Extract the [X, Y] coordinate from the center of the cell holding the provided text.  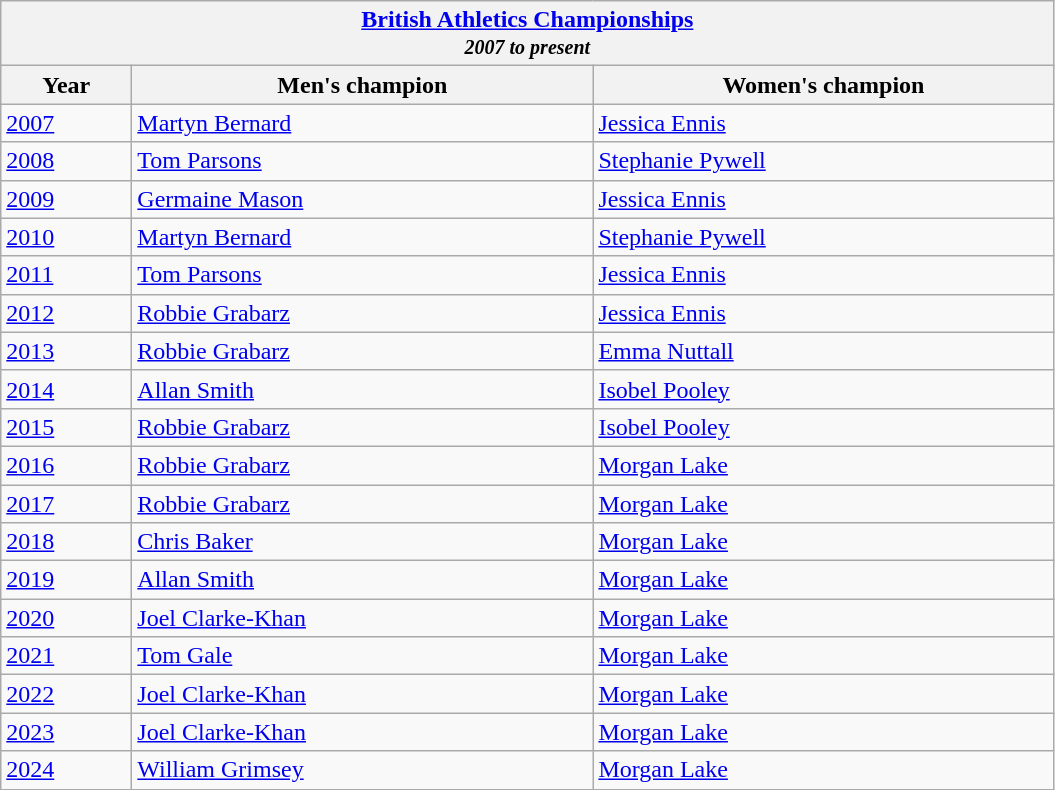
2023 [66, 732]
Tom Gale [362, 656]
2009 [66, 199]
2015 [66, 427]
Year [66, 85]
Germaine Mason [362, 199]
2013 [66, 351]
2008 [66, 161]
Emma Nuttall [824, 351]
2007 [66, 123]
William Grimsey [362, 770]
2018 [66, 542]
2024 [66, 770]
2014 [66, 389]
2017 [66, 503]
2010 [66, 237]
British Athletics Championships2007 to present [528, 34]
2016 [66, 465]
Men's champion [362, 85]
2011 [66, 275]
2019 [66, 580]
2012 [66, 313]
Women's champion [824, 85]
2021 [66, 656]
2020 [66, 618]
Chris Baker [362, 542]
2022 [66, 694]
